Output the (X, Y) coordinate of the center of the cell containing the given text.  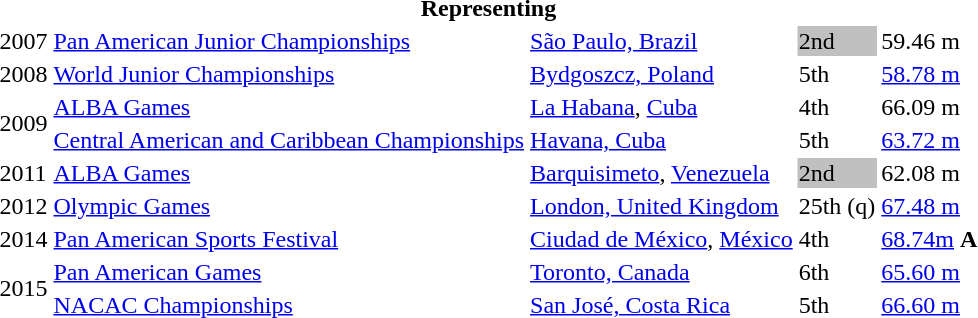
World Junior Championships (289, 74)
6th (837, 272)
Pan American Sports Festival (289, 239)
25th (q) (837, 206)
La Habana, Cuba (662, 107)
Pan American Junior Championships (289, 41)
Olympic Games (289, 206)
Bydgoszcz, Poland (662, 74)
Barquisimeto, Venezuela (662, 173)
São Paulo, Brazil (662, 41)
Pan American Games (289, 272)
Ciudad de México, México (662, 239)
Central American and Caribbean Championships (289, 140)
Toronto, Canada (662, 272)
Havana, Cuba (662, 140)
London, United Kingdom (662, 206)
